Identify which cell holds the provided text, then report its [x, y] central coordinate. 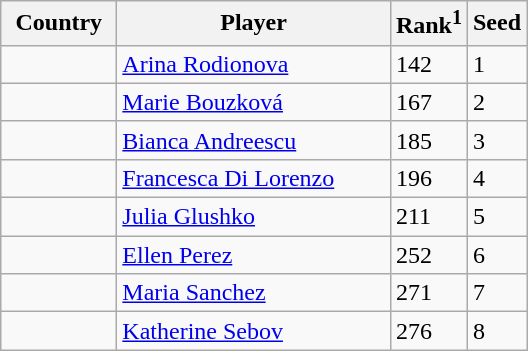
196 [428, 178]
Francesca Di Lorenzo [254, 178]
Julia Glushko [254, 217]
Katherine Sebov [254, 331]
Rank1 [428, 24]
Bianca Andreescu [254, 140]
Country [59, 24]
185 [428, 140]
8 [496, 331]
3 [496, 140]
Marie Bouzková [254, 102]
Maria Sanchez [254, 293]
Ellen Perez [254, 255]
7 [496, 293]
252 [428, 255]
Player [254, 24]
2 [496, 102]
4 [496, 178]
167 [428, 102]
1 [496, 64]
6 [496, 255]
276 [428, 331]
5 [496, 217]
142 [428, 64]
271 [428, 293]
211 [428, 217]
Seed [496, 24]
Arina Rodionova [254, 64]
